Return the (X, Y) coordinate for the center point of the cell that contains the specified text.  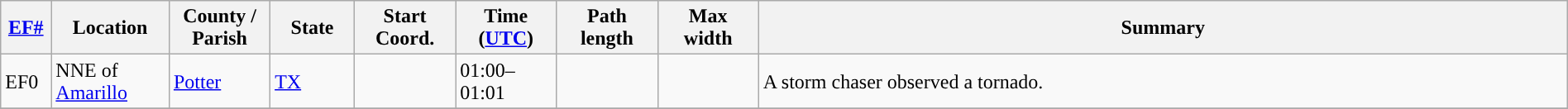
TX (313, 81)
EF# (26, 28)
State (313, 28)
Start Coord. (404, 28)
Max width (708, 28)
EF0 (26, 81)
County / Parish (219, 28)
01:00–01:01 (506, 81)
A storm chaser observed a tornado. (1163, 81)
Summary (1163, 28)
NNE of Amarillo (111, 81)
Path length (607, 28)
Time (UTC) (506, 28)
Potter (219, 81)
Location (111, 28)
